Identify which cell holds the provided text, then report its [x, y] central coordinate. 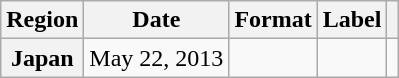
Format [273, 20]
Region [42, 20]
Label [352, 20]
May 22, 2013 [156, 58]
Date [156, 20]
Japan [42, 58]
